Find where the given text appears and provide that cell's center as (X, Y) coordinate. 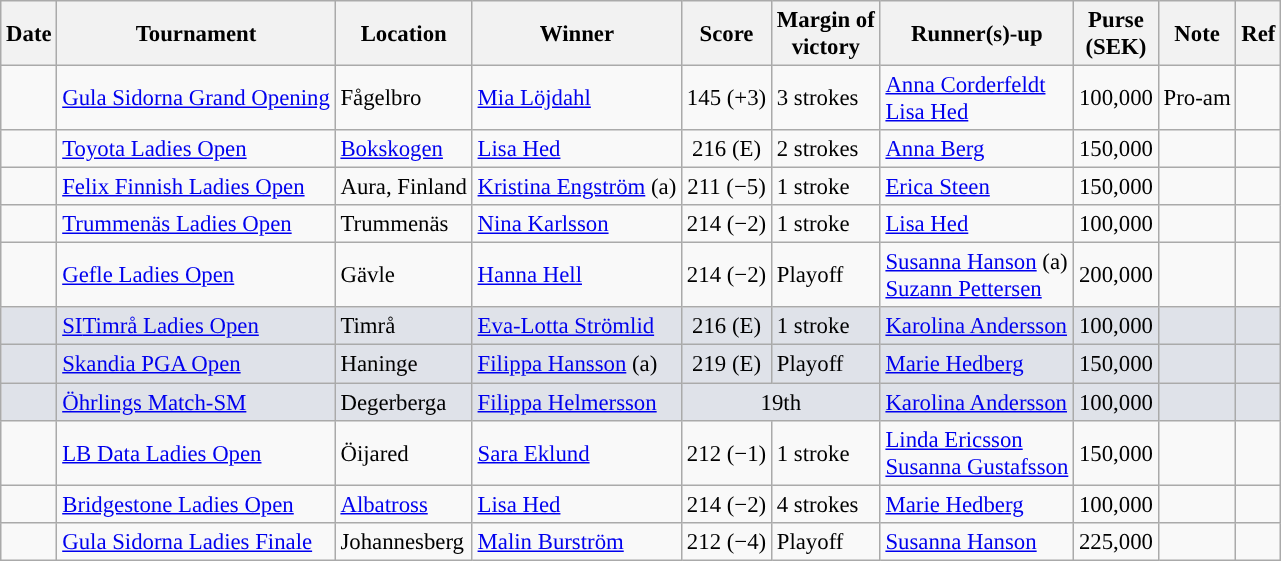
Filippa Helmersson (576, 402)
212 (−1) (727, 452)
Gula Sidorna Grand Opening (196, 98)
LB Data Ladies Open (196, 452)
Malin Burström (576, 541)
Timrå (404, 327)
Aura, Finland (404, 187)
Score (727, 34)
Gula Sidorna Ladies Finale (196, 541)
Note (1197, 34)
Bokskogen (404, 149)
Kristina Engström (a) (576, 187)
Filippa Hansson (a) (576, 364)
Albatross (404, 504)
3 strokes (826, 98)
Trummenäs (404, 224)
Öijared (404, 452)
Skandia PGA Open (196, 364)
Susanna Hanson (a) Suzann Pettersen (976, 276)
145 (+3) (727, 98)
19th (782, 402)
Tournament (196, 34)
Nina Karlsson (576, 224)
Fågelbro (404, 98)
Location (404, 34)
Anna Berg (976, 149)
Anna Corderfeldt Lisa Hed (976, 98)
Gävle (404, 276)
Öhrlings Match-SM (196, 402)
Pro-am (1197, 98)
Toyota Ladies Open (196, 149)
219 (E) (727, 364)
Haninge (404, 364)
4 strokes (826, 504)
Sara Eklund (576, 452)
Winner (576, 34)
225,000 (1116, 541)
Ref (1258, 34)
Date (29, 34)
Mia Löjdahl (576, 98)
Eva-Lotta Strömlid (576, 327)
Johannesberg (404, 541)
Bridgestone Ladies Open (196, 504)
Margin ofvictory (826, 34)
Hanna Hell (576, 276)
211 (−5) (727, 187)
Felix Finnish Ladies Open (196, 187)
2 strokes (826, 149)
Linda Ericsson Susanna Gustafsson (976, 452)
Runner(s)-up (976, 34)
Purse(SEK) (1116, 34)
SITimrå Ladies Open (196, 327)
212 (−4) (727, 541)
Trummenäs Ladies Open (196, 224)
200,000 (1116, 276)
Erica Steen (976, 187)
Susanna Hanson (976, 541)
Degerberga (404, 402)
Gefle Ladies Open (196, 276)
